Pinpoint the cell where the given text exists, returning its [x, y] midpoint coordinate. 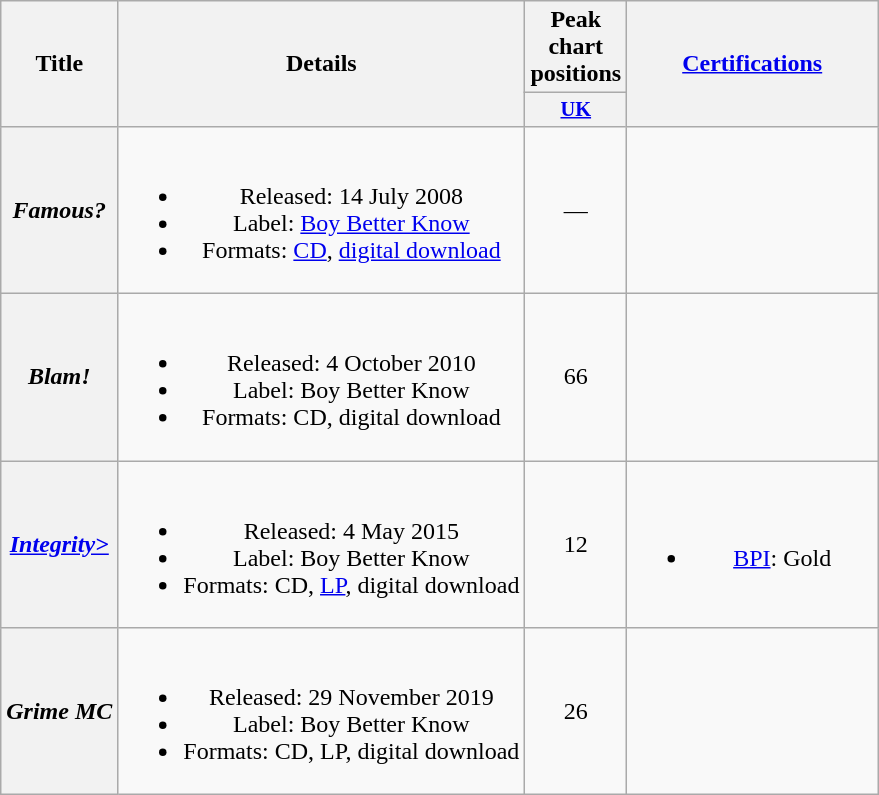
UK [576, 110]
26 [576, 712]
Certifications [752, 64]
Released: 14 July 2008Label: Boy Better KnowFormats: CD, digital download [322, 210]
Released: 4 May 2015Label: Boy Better KnowFormats: CD, LP, digital download [322, 544]
Grime MC [60, 712]
Details [322, 64]
Famous? [60, 210]
66 [576, 378]
Peak chart positions [576, 47]
Released: 4 October 2010Label: Boy Better KnowFormats: CD, digital download [322, 378]
— [576, 210]
Released: 29 November 2019Label: Boy Better KnowFormats: CD, LP, digital download [322, 712]
Integrity> [60, 544]
Title [60, 64]
Blam! [60, 378]
12 [576, 544]
BPI: Gold [752, 544]
